Identify which cell holds the provided text, then report its [X, Y] central coordinate. 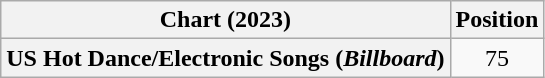
Position [497, 20]
75 [497, 58]
Chart (2023) [226, 20]
US Hot Dance/Electronic Songs (Billboard) [226, 58]
